Scan for the cell matching the given text and deliver its [x, y] coordinate at center. 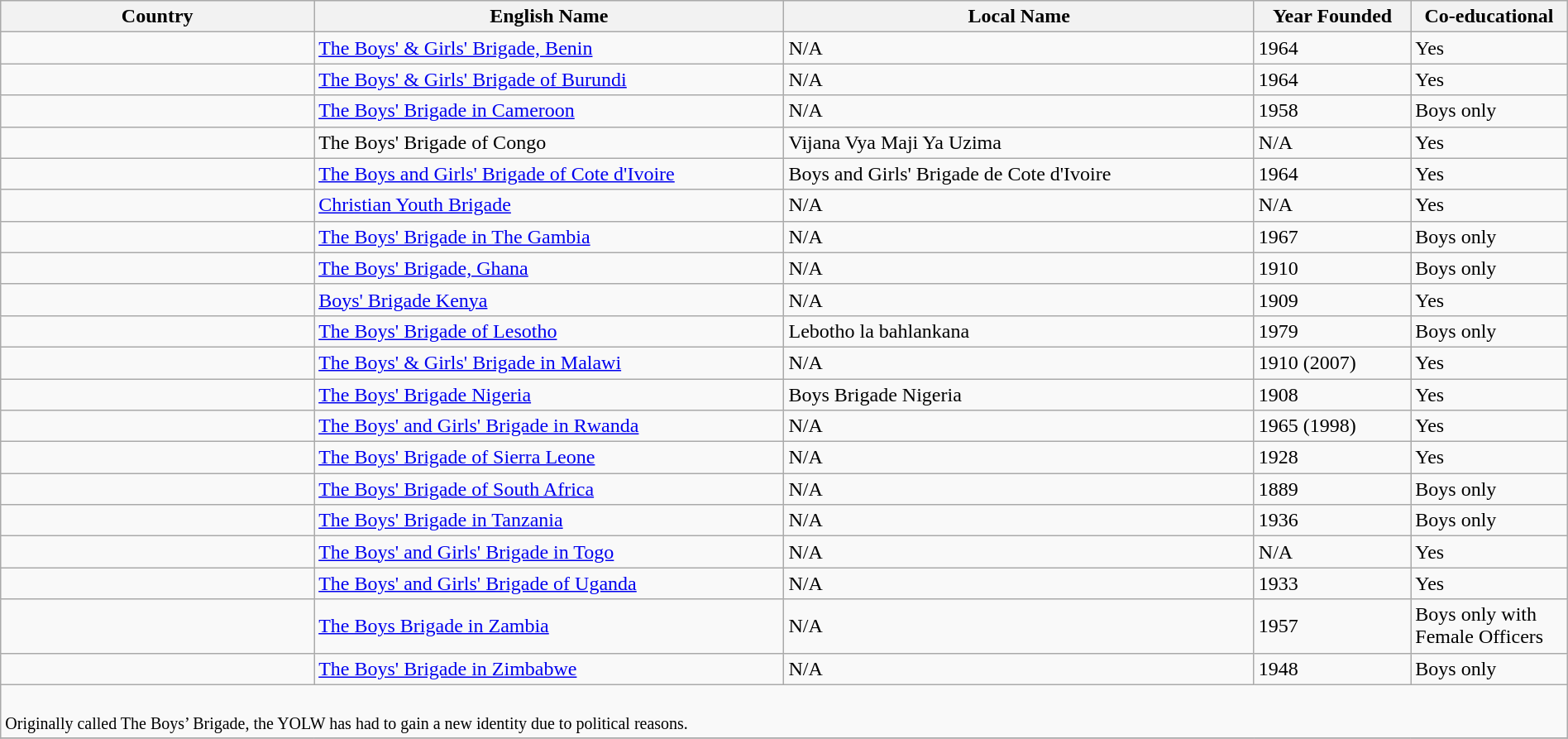
The Boys' Brigade of Congo [549, 142]
Lebotho la bahlankana [1019, 331]
Originally called The Boys’ Brigade, the YOLW has had to gain a new identity due to political reasons. [784, 712]
The Boys' Brigade of Lesotho [549, 331]
1965 (1998) [1331, 426]
The Boys' & Girls' Brigade in Malawi [549, 362]
The Boys' Brigade, Ghana [549, 268]
1909 [1331, 300]
Boys Brigade Nigeria [1019, 395]
1948 [1331, 669]
English Name [549, 17]
Year Founded [1331, 17]
Boys and Girls' Brigade de Cote d'Ivoire [1019, 174]
1908 [1331, 395]
Co-educational [1489, 17]
1910 (2007) [1331, 362]
The Boys and Girls' Brigade of Cote d'Ivoire [549, 174]
1967 [1331, 237]
1928 [1331, 458]
The Boys' & Girls' Brigade, Benin [549, 48]
Christian Youth Brigade [549, 205]
Vijana Vya Maji Ya Uzima [1019, 142]
1910 [1331, 268]
The Boys' Brigade Nigeria [549, 395]
1889 [1331, 489]
Boys' Brigade Kenya [549, 300]
The Boys' Brigade in Tanzania [549, 521]
1933 [1331, 583]
The Boys Brigade in Zambia [549, 626]
1958 [1331, 111]
The Boys' & Girls' Brigade of Burundi [549, 79]
Local Name [1019, 17]
1979 [1331, 331]
The Boys' and Girls' Brigade of Uganda [549, 583]
The Boys' Brigade in Cameroon [549, 111]
Country [157, 17]
The Boys' and Girls' Brigade in Rwanda [549, 426]
The Boys' Brigade of Sierra Leone [549, 458]
The Boys' Brigade in Zimbabwe [549, 669]
1957 [1331, 626]
Boys only with Female Officers [1489, 626]
The Boys' Brigade in The Gambia [549, 237]
1936 [1331, 521]
The Boys' and Girls' Brigade in Togo [549, 552]
The Boys' Brigade of South Africa [549, 489]
